Determine the (X, Y) coordinate at the center of the cell enclosing the given text.  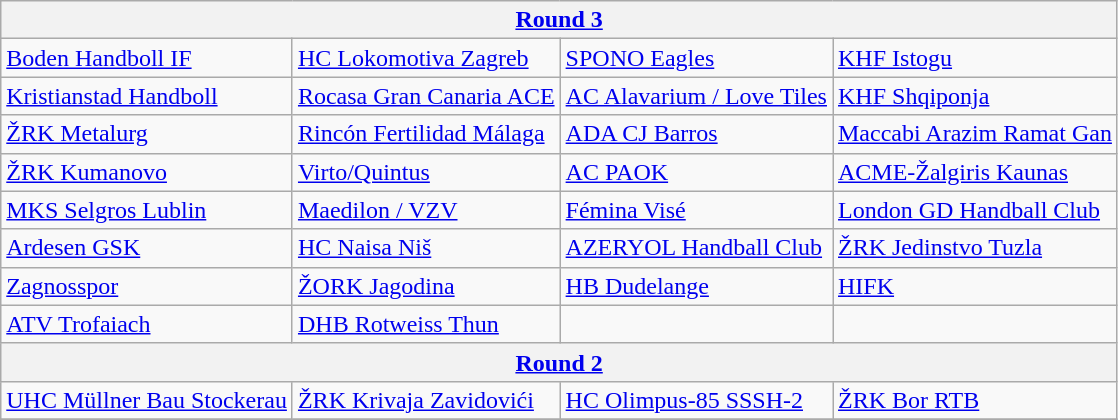
Ardesen GSK (147, 248)
ŽRK Bor RTB (974, 400)
ŽRK Kumanovo (147, 172)
ŽRK Krivaja Zavidovići (426, 400)
Kristianstad Handboll (147, 96)
London GD Handball Club (974, 210)
AC PAOK (696, 172)
AZERYOL Handball Club (696, 248)
Maccabi Arazim Ramat Gan (974, 134)
ŽRK Jedinstvo Tuzla (974, 248)
KHF Istogu (974, 58)
Round 3 (560, 20)
Round 2 (560, 362)
ŽRK Metalurg (147, 134)
MKS Selgros Lublin (147, 210)
SPONO Eagles (696, 58)
Rincón Fertilidad Málaga (426, 134)
Zagnosspor (147, 286)
Maedilon / VZV (426, 210)
HC Olimpus-85 SSSH-2 (696, 400)
DHB Rotweiss Thun (426, 324)
Rocasa Gran Canaria ACE (426, 96)
Boden Handboll IF (147, 58)
ATV Trofaiach (147, 324)
HB Dudelange (696, 286)
UHC Müllner Bau Stockerau (147, 400)
HC Naisa Niš (426, 248)
ŽORK Jagodina (426, 286)
ACME-Žalgiris Kaunas (974, 172)
ADA CJ Barros (696, 134)
HIFK (974, 286)
Fémina Visé (696, 210)
AC Alavarium / Love Tiles (696, 96)
HC Lokomotiva Zagreb (426, 58)
KHF Shqiponja (974, 96)
Virto/Quintus (426, 172)
